Provide the (x, y) coordinate of the cell's center where the given text is located.  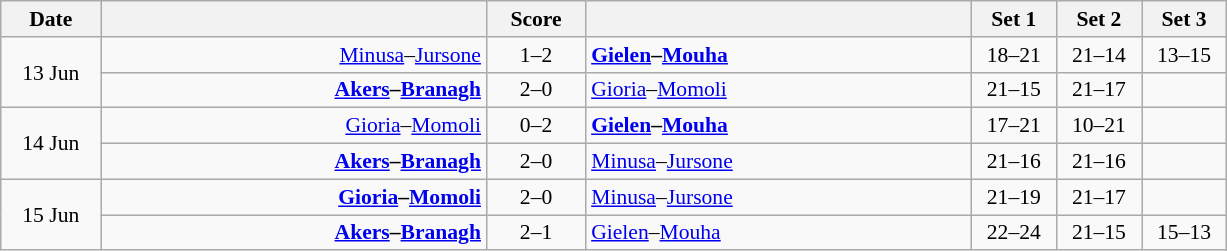
21–14 (1098, 55)
Set 2 (1098, 19)
2–1 (536, 233)
21–19 (1014, 197)
10–21 (1098, 126)
15–13 (1184, 233)
1–2 (536, 55)
18–21 (1014, 55)
Date (51, 19)
17–21 (1014, 126)
Set 1 (1014, 19)
14 Jun (51, 144)
13–15 (1184, 55)
Set 3 (1184, 19)
0–2 (536, 126)
15 Jun (51, 214)
13 Jun (51, 72)
Score (536, 19)
22–24 (1014, 233)
